From the cell containing the given text, extract its center point as [X, Y] coordinate. 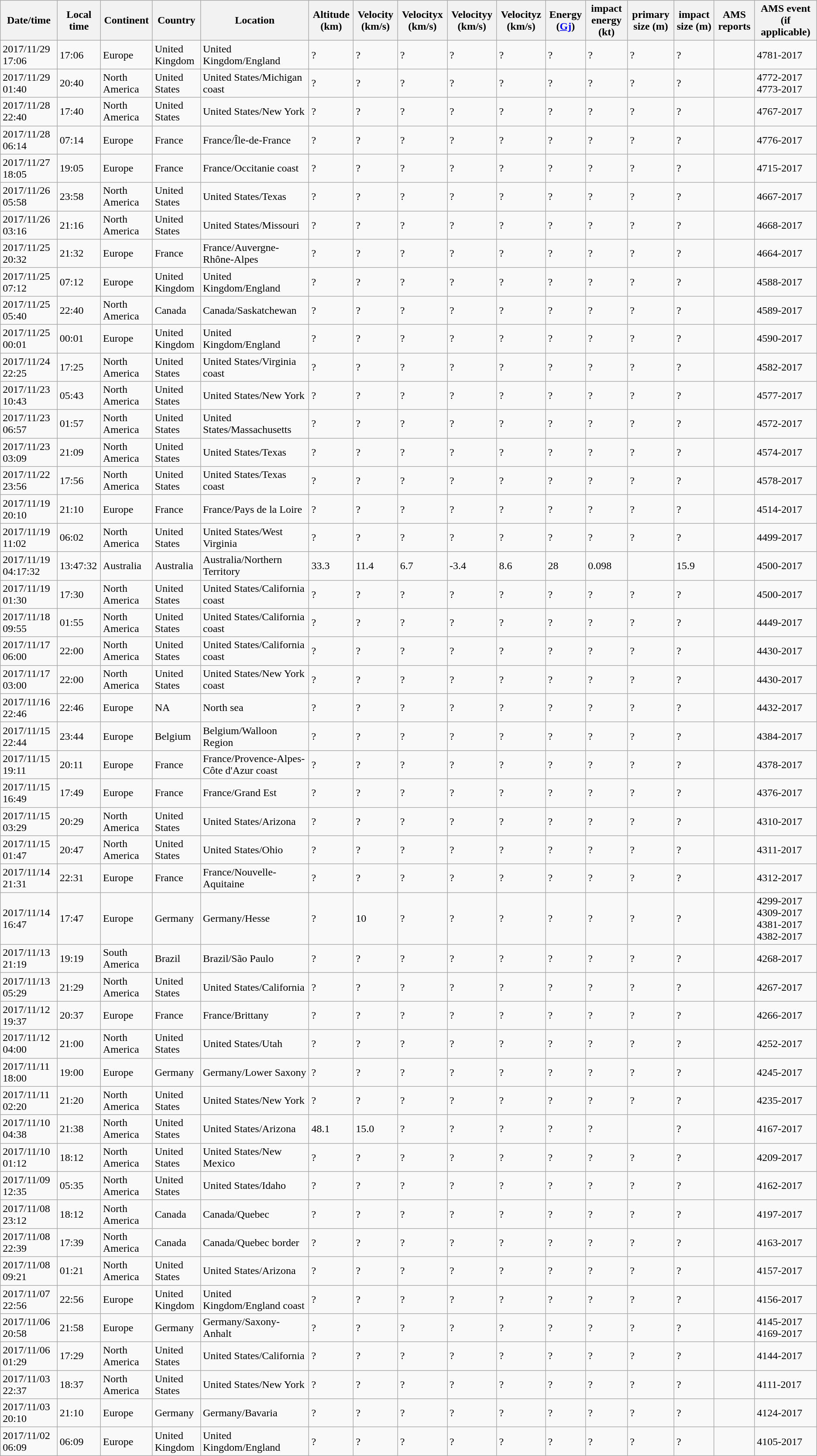
4582-2017 [786, 367]
4378-2017 [786, 765]
13:47:32 [79, 566]
2017/11/22 23:56 [29, 481]
4144-2017 [786, 1356]
Velocity (km/s) [375, 21]
2017/11/11 18:00 [29, 1072]
4781-2017 [786, 55]
07:12 [79, 282]
Germany/Saxony-Anhalt [255, 1328]
4449-2017 [786, 622]
22:46 [79, 708]
4266-2017 [786, 1015]
2017/11/26 03:16 [29, 225]
17:30 [79, 594]
Australia/Northern Territory [255, 566]
21:20 [79, 1101]
4772-20174773-2017 [786, 83]
2017/11/16 22:46 [29, 708]
France/Nouvelle-Aquitaine [255, 878]
2017/11/07 22:56 [29, 1299]
4209-2017 [786, 1157]
Date/time [29, 21]
2017/11/19 01:30 [29, 594]
Local time [79, 21]
2017/11/10 04:38 [29, 1129]
France/Grand Est [255, 793]
21:09 [79, 452]
23:44 [79, 736]
05:35 [79, 1185]
2017/11/09 12:35 [29, 1185]
2017/11/03 22:37 [29, 1384]
4235-2017 [786, 1101]
2017/11/17 03:00 [29, 679]
4668-2017 [786, 225]
48.1 [331, 1129]
2017/11/12 19:37 [29, 1015]
11.4 [375, 566]
2017/11/19 20:10 [29, 509]
2017/11/28 06:14 [29, 140]
2017/11/25 05:40 [29, 310]
France/Île-de-France [255, 140]
10 [375, 918]
15.9 [694, 566]
4514-2017 [786, 509]
20:11 [79, 765]
4267-2017 [786, 987]
2017/11/06 01:29 [29, 1356]
19:19 [79, 958]
00:01 [79, 339]
2017/11/14 21:31 [29, 878]
2017/11/15 01:47 [29, 850]
4156-2017 [786, 1299]
06:02 [79, 538]
United States/Missouri [255, 225]
4572-2017 [786, 424]
20:40 [79, 83]
01:21 [79, 1271]
01:55 [79, 622]
Altitude (km) [331, 21]
2017/11/18 09:55 [29, 622]
2017/11/25 00:01 [29, 339]
21:00 [79, 1044]
05:43 [79, 395]
France/Occitanie coast [255, 168]
17:06 [79, 55]
United Kingdom/England coast [255, 1299]
2017/11/12 04:00 [29, 1044]
France/Pays de la Loire [255, 509]
AMS event (if applicable) [786, 21]
21:58 [79, 1328]
21:29 [79, 987]
4376-2017 [786, 793]
17:40 [79, 112]
2017/11/25 20:32 [29, 253]
4245-2017 [786, 1072]
Germany/Hesse [255, 918]
France/Auvergne-Rhône-Alpes [255, 253]
28 [566, 566]
2017/11/10 01:12 [29, 1157]
20:37 [79, 1015]
17:29 [79, 1356]
NA [176, 708]
United States/Utah [255, 1044]
United States/West Virginia [255, 538]
17:39 [79, 1242]
4432-2017 [786, 708]
Canada/Quebec [255, 1214]
2017/11/08 09:21 [29, 1271]
4776-2017 [786, 140]
17:47 [79, 918]
South America [127, 958]
North sea [255, 708]
19:05 [79, 168]
4574-2017 [786, 452]
4310-2017 [786, 821]
4767-2017 [786, 112]
2017/11/23 10:43 [29, 395]
2017/11/06 20:58 [29, 1328]
4197-2017 [786, 1214]
4384-2017 [786, 736]
8.6 [521, 566]
22:40 [79, 310]
4167-2017 [786, 1129]
Brazil [176, 958]
2017/11/28 22:40 [29, 112]
2017/11/15 16:49 [29, 793]
4299-20174309-20174381-20174382-2017 [786, 918]
2017/11/14 16:47 [29, 918]
4163-2017 [786, 1242]
United States/Massachusetts [255, 424]
impact size (m) [694, 21]
4252-2017 [786, 1044]
United States/New Mexico [255, 1157]
Energy (Gj) [566, 21]
4664-2017 [786, 253]
4499-2017 [786, 538]
Belgium/Walloon Region [255, 736]
Brazil/São Paulo [255, 958]
United States/Ohio [255, 850]
22:31 [79, 878]
07:14 [79, 140]
2017/11/03 20:10 [29, 1413]
06:09 [79, 1441]
United States/Texas coast [255, 481]
2017/11/15 19:11 [29, 765]
2017/11/19 04:17:32 [29, 566]
Velocityz (km/s) [521, 21]
33.3 [331, 566]
20:29 [79, 821]
4577-2017 [786, 395]
18:37 [79, 1384]
2017/11/11 02:20 [29, 1101]
Velocityx (km/s) [422, 21]
4111-2017 [786, 1384]
2017/11/29 17:06 [29, 55]
2017/11/08 22:39 [29, 1242]
Continent [127, 21]
4578-2017 [786, 481]
4311-2017 [786, 850]
Germany/Bavaria [255, 1413]
2017/11/25 07:12 [29, 282]
19:00 [79, 1072]
2017/11/27 18:05 [29, 168]
primary size (m) [651, 21]
21:38 [79, 1129]
2017/11/13 05:29 [29, 987]
-3.4 [472, 566]
4589-2017 [786, 310]
4162-2017 [786, 1185]
4715-2017 [786, 168]
Germany/Lower Saxony [255, 1072]
17:49 [79, 793]
2017/11/17 06:00 [29, 651]
4590-2017 [786, 339]
17:25 [79, 367]
2017/11/23 03:09 [29, 452]
2017/11/26 05:58 [29, 196]
6.7 [422, 566]
4157-2017 [786, 1271]
2017/11/15 22:44 [29, 736]
2017/11/24 22:25 [29, 367]
Velocityy (km/s) [472, 21]
2017/11/02 06:09 [29, 1441]
United States/Idaho [255, 1185]
21:16 [79, 225]
Country [176, 21]
22:56 [79, 1299]
01:57 [79, 424]
France/Provence-Alpes-Côte d'Azur coast [255, 765]
Belgium [176, 736]
2017/11/29 01:40 [29, 83]
15.0 [375, 1129]
2017/11/08 23:12 [29, 1214]
United States/New York coast [255, 679]
4124-2017 [786, 1413]
4145-2017 4169-2017 [786, 1328]
impact energy (kt) [607, 21]
2017/11/23 06:57 [29, 424]
Canada/Quebec border [255, 1242]
4667-2017 [786, 196]
2017/11/19 11:02 [29, 538]
23:58 [79, 196]
2017/11/15 03:29 [29, 821]
21:32 [79, 253]
2017/11/13 21:19 [29, 958]
4268-2017 [786, 958]
0.098 [607, 566]
4312-2017 [786, 878]
Location [255, 21]
United States/Virginia coast [255, 367]
Canada/Saskatchewan [255, 310]
17:56 [79, 481]
4105-2017 [786, 1441]
France/Brittany [255, 1015]
4588-2017 [786, 282]
AMS reports [734, 21]
20:47 [79, 850]
United States/Michigan coast [255, 83]
